Extract the (x, y) coordinate from the center of the cell holding the provided text.  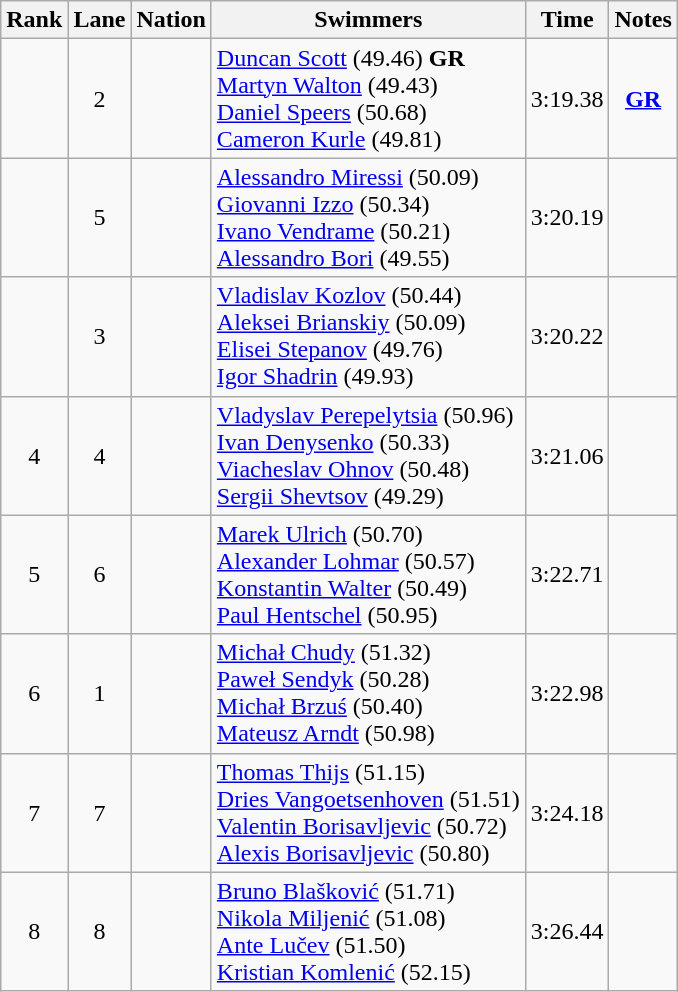
Marek Ulrich (50.70)Alexander Lohmar (50.57)Konstantin Walter (50.49)Paul Hentschel (50.95) (368, 574)
Nation (171, 20)
Vladyslav Perepelytsia (50.96)Ivan Denysenko (50.33)Viacheslav Ohnov (50.48)Sergii Shevtsov (49.29) (368, 456)
Swimmers (368, 20)
Duncan Scott (49.46) GRMartyn Walton (49.43)Daniel Speers (50.68)Cameron Kurle (49.81) (368, 98)
3:19.38 (567, 98)
Alessandro Miressi (50.09)Giovanni Izzo (50.34)Ivano Vendrame (50.21)Alessandro Bori (49.55) (368, 218)
Vladislav Kozlov (50.44)Aleksei Brianskiy (50.09)Elisei Stepanov (49.76)Igor Shadrin (49.93) (368, 336)
Rank (34, 20)
3:22.71 (567, 574)
3:24.18 (567, 812)
3:20.22 (567, 336)
Lane (100, 20)
3:22.98 (567, 694)
2 (100, 98)
3 (100, 336)
GR (643, 98)
3:26.44 (567, 932)
Thomas Thijs (51.15)Dries Vangoetsenhoven (51.51)Valentin Borisavljevic (50.72)Alexis Borisavljevic (50.80) (368, 812)
3:21.06 (567, 456)
Time (567, 20)
Bruno Blašković (51.71)Nikola Miljenić (51.08)Ante Lučev (51.50)Kristian Komlenić (52.15) (368, 932)
Notes (643, 20)
1 (100, 694)
3:20.19 (567, 218)
Michał Chudy (51.32)Paweł Sendyk (50.28)Michał Brzuś (50.40)Mateusz Arndt (50.98) (368, 694)
